Locate the cell with the specified text and output its (X, Y) center coordinate. 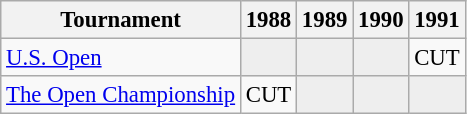
Tournament (121, 20)
The Open Championship (121, 95)
1990 (381, 20)
1991 (437, 20)
1988 (268, 20)
1989 (325, 20)
U.S. Open (121, 58)
